For the text-containing cell, return its midpoint in [X, Y] coordinate format. 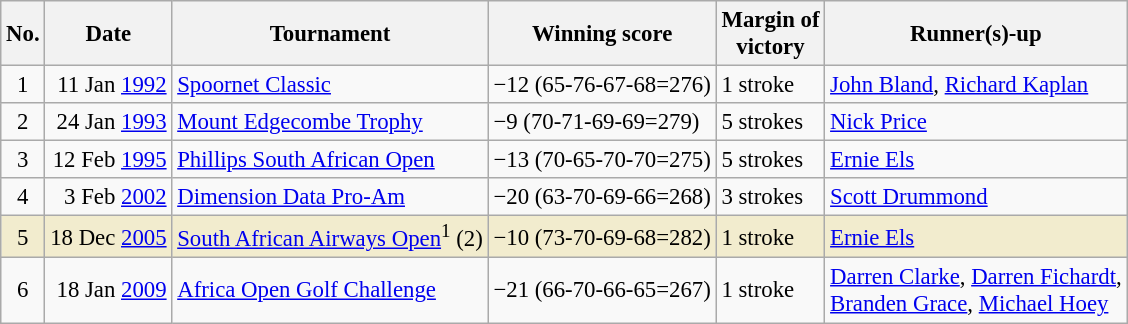
Spoornet Classic [330, 85]
Africa Open Golf Challenge [330, 290]
3 Feb 2002 [108, 197]
−9 (70-71-69-69=279) [602, 122]
−12 (65-76-67-68=276) [602, 85]
Mount Edgecombe Trophy [330, 122]
3 [23, 160]
−13 (70-65-70-70=275) [602, 160]
Scott Drummond [976, 197]
3 strokes [770, 197]
24 Jan 1993 [108, 122]
Margin ofvictory [770, 34]
6 [23, 290]
4 [23, 197]
−20 (63-70-69-66=268) [602, 197]
11 Jan 1992 [108, 85]
18 Dec 2005 [108, 237]
Darren Clarke, Darren Fichardt, Branden Grace, Michael Hoey [976, 290]
5 [23, 237]
John Bland, Richard Kaplan [976, 85]
Runner(s)-up [976, 34]
18 Jan 2009 [108, 290]
−21 (66-70-66-65=267) [602, 290]
12 Feb 1995 [108, 160]
1 [23, 85]
Winning score [602, 34]
Tournament [330, 34]
Date [108, 34]
−10 (73-70-69-68=282) [602, 237]
2 [23, 122]
Dimension Data Pro-Am [330, 197]
No. [23, 34]
South African Airways Open1 (2) [330, 237]
Phillips South African Open [330, 160]
Nick Price [976, 122]
